Identify which cell holds the provided text, then report its [x, y] central coordinate. 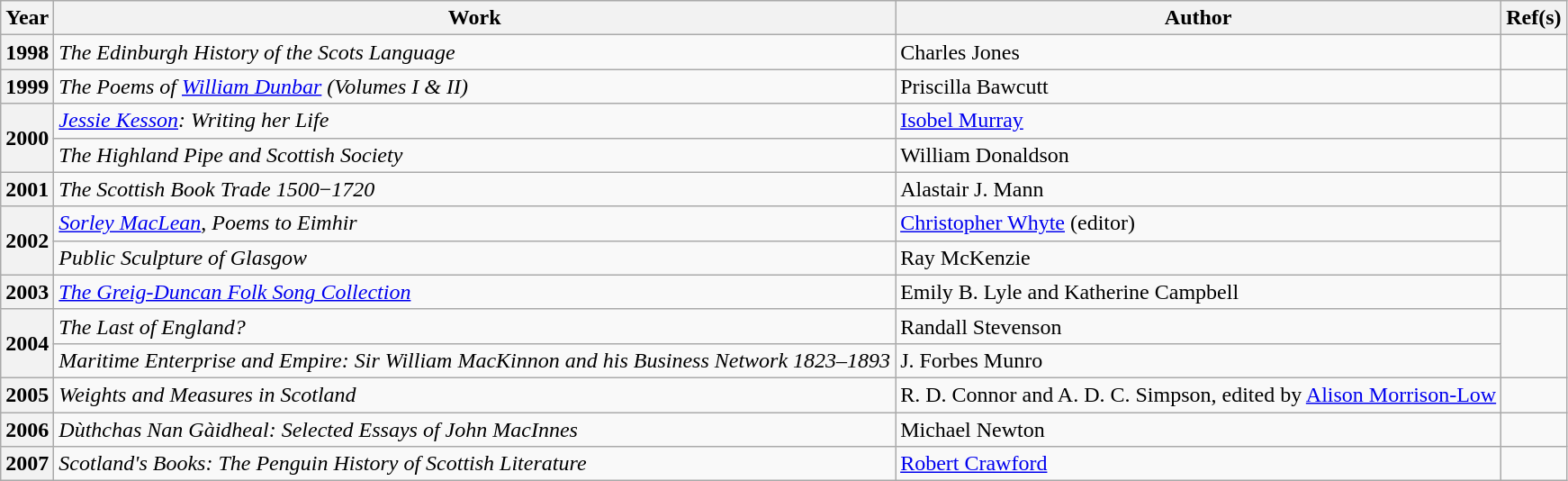
Christopher Whyte (editor) [1199, 223]
2001 [27, 189]
Priscilla Bawcutt [1199, 86]
Sorley MacLean, Poems to Eimhir [475, 223]
Maritime Enterprise and Empire: Sir William MacKinnon and his Business Network 1823–1893 [475, 360]
Randall Stevenson [1199, 326]
Robert Crawford [1199, 464]
The Edinburgh History of the Scots Language [475, 52]
Ray McKenzie [1199, 258]
William Donaldson [1199, 155]
R. D. Connor and A. D. C. Simpson, edited by Alison Morrison-Low [1199, 395]
Dùthchas Nan Gàidheal: Selected Essays of John MacInnes [475, 430]
2000 [27, 138]
Jessie Kesson: Writing her Life [475, 121]
The Last of England? [475, 326]
Scotland's Books: The Penguin History of Scottish Literature [475, 464]
2004 [27, 343]
Isobel Murray [1199, 121]
1999 [27, 86]
The Poems of William Dunbar (Volumes I & II) [475, 86]
J. Forbes Munro [1199, 360]
Alastair J. Mann [1199, 189]
Charles Jones [1199, 52]
Emily B. Lyle and Katherine Campbell [1199, 292]
2003 [27, 292]
2006 [27, 430]
Year [27, 18]
The Greig-Duncan Folk Song Collection [475, 292]
2007 [27, 464]
1998 [27, 52]
The Scottish Book Trade 1500−1720 [475, 189]
The Highland Pipe and Scottish Society [475, 155]
Michael Newton [1199, 430]
2002 [27, 240]
Weights and Measures in Scotland [475, 395]
Public Sculpture of Glasgow [475, 258]
Author [1199, 18]
Work [475, 18]
Ref(s) [1534, 18]
2005 [27, 395]
